From the cell containing the given text, extract its center point as (X, Y) coordinate. 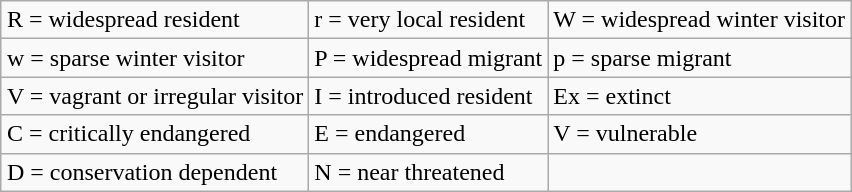
W = widespread winter visitor (700, 20)
P = widespread migrant (428, 58)
D = conservation dependent (154, 172)
C = critically endangered (154, 134)
I = introduced resident (428, 96)
V = vulnerable (700, 134)
p = sparse migrant (700, 58)
V = vagrant or irregular visitor (154, 96)
N = near threatened (428, 172)
R = widespread resident (154, 20)
Ex = extinct (700, 96)
r = very local resident (428, 20)
w = sparse winter visitor (154, 58)
E = endangered (428, 134)
